Provide the (X, Y) coordinate of the cell's center where the given text is located.  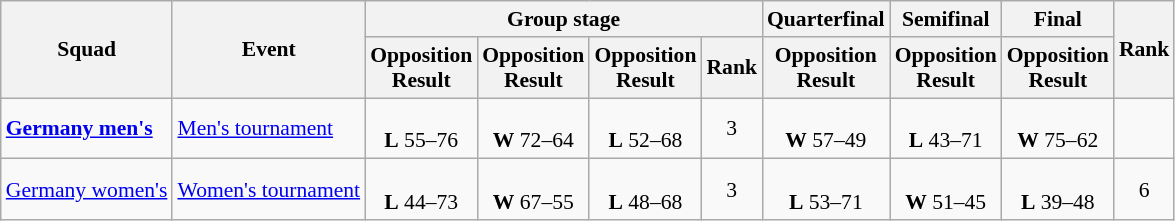
L 48–68 (645, 190)
Germany women's (87, 190)
Group stage (564, 19)
Germany men's (87, 128)
L 39–48 (1058, 190)
W 75–62 (1058, 128)
L 52–68 (645, 128)
L 53–71 (826, 190)
Women's tournament (268, 190)
L 44–73 (421, 190)
Men's tournament (268, 128)
Quarterfinal (826, 19)
W 72–64 (533, 128)
L 55–76 (421, 128)
Squad (87, 50)
Semifinal (946, 19)
Final (1058, 19)
W 51–45 (946, 190)
W 57–49 (826, 128)
W 67–55 (533, 190)
6 (1144, 190)
L 43–71 (946, 128)
Event (268, 50)
